Detect which cell encompasses the target text, then output its (X, Y) center coordinate. 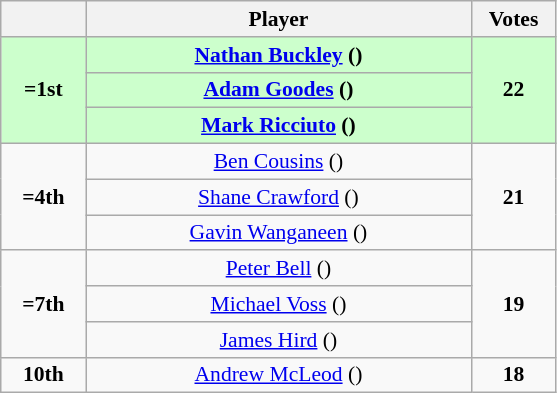
Player (278, 19)
Andrew McLeod () (278, 375)
Michael Voss () (278, 304)
Nathan Buckley () (278, 55)
=4th (44, 198)
22 (514, 90)
Adam Goodes () (278, 90)
=7th (44, 304)
Gavin Wanganeen () (278, 233)
Votes (514, 19)
Mark Ricciuto () (278, 126)
10th (44, 375)
19 (514, 304)
Ben Cousins () (278, 162)
Peter Bell () (278, 269)
Shane Crawford () (278, 197)
=1st (44, 90)
18 (514, 375)
21 (514, 198)
James Hird () (278, 340)
